Pinpoint the cell where the given text exists, returning its [X, Y] midpoint coordinate. 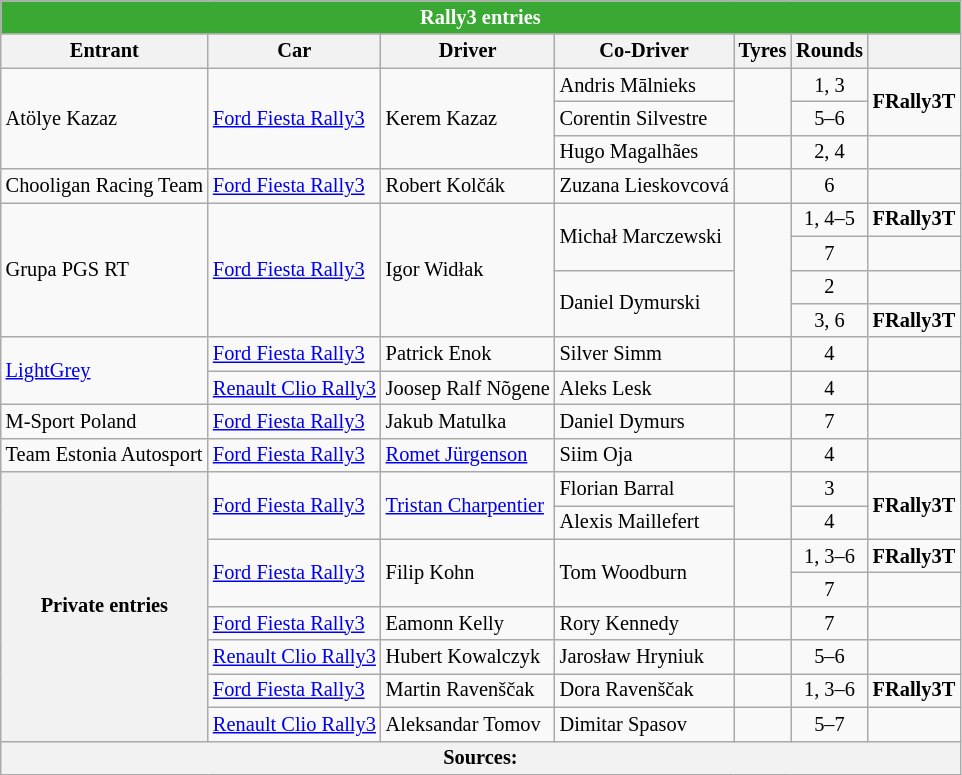
6 [830, 186]
Florian Barral [644, 489]
1, 4–5 [830, 219]
Kerem Kazaz [468, 118]
Daniel Dymurski [644, 304]
Igor Widłak [468, 270]
Aleks Lesk [644, 388]
3, 6 [830, 320]
Romet Jürgenson [468, 455]
Jakub Matulka [468, 421]
Eamonn Kelly [468, 623]
Dimitar Spasov [644, 724]
Entrant [104, 51]
Tristan Charpentier [468, 506]
Joosep Ralf Nõgene [468, 388]
Robert Kolčák [468, 186]
Corentin Silvestre [644, 118]
Chooligan Racing Team [104, 186]
Co-Driver [644, 51]
Driver [468, 51]
1, 3 [830, 85]
Rounds [830, 51]
Aleksandar Tomov [468, 724]
Sources: [480, 758]
Car [294, 51]
Andris Mālnieks [644, 85]
Siim Oja [644, 455]
Tyres [763, 51]
2, 4 [830, 152]
Hugo Magalhães [644, 152]
Atölye Kazaz [104, 118]
Grupa PGS RT [104, 270]
Team Estonia Autosport [104, 455]
Dora Ravenščak [644, 690]
Filip Kohn [468, 572]
Patrick Enok [468, 354]
3 [830, 489]
LightGrey [104, 370]
Michał Marczewski [644, 236]
Alexis Maillefert [644, 522]
Daniel Dymurs [644, 421]
Rory Kennedy [644, 623]
Zuzana Lieskovcová [644, 186]
Rally3 entries [480, 17]
2 [830, 287]
Private entries [104, 606]
Silver Simm [644, 354]
Martin Ravenščak [468, 690]
Tom Woodburn [644, 572]
Hubert Kowalczyk [468, 657]
5–7 [830, 724]
M-Sport Poland [104, 421]
Jarosław Hryniuk [644, 657]
